Return the (x, y) coordinate for the center point of the cell that contains the specified text.  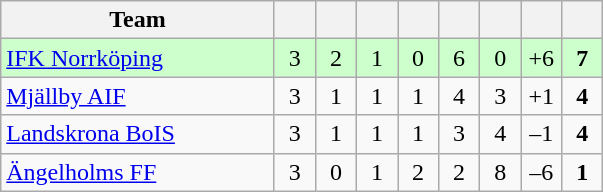
Team (138, 20)
8 (500, 172)
6 (460, 58)
+1 (542, 96)
Ängelholms FF (138, 172)
7 (582, 58)
+6 (542, 58)
–6 (542, 172)
Mjällby AIF (138, 96)
Landskrona BoIS (138, 134)
IFK Norrköping (138, 58)
–1 (542, 134)
